Find where the given text appears and provide that cell's center as (x, y) coordinate. 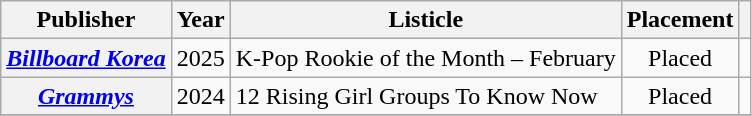
K-Pop Rookie of the Month – February (426, 58)
Grammys (86, 96)
Listicle (426, 20)
Year (200, 20)
Publisher (86, 20)
12 Rising Girl Groups To Know Now (426, 96)
Placement (680, 20)
2025 (200, 58)
Billboard Korea (86, 58)
2024 (200, 96)
